Scan for the cell matching the given text and deliver its [X, Y] coordinate at center. 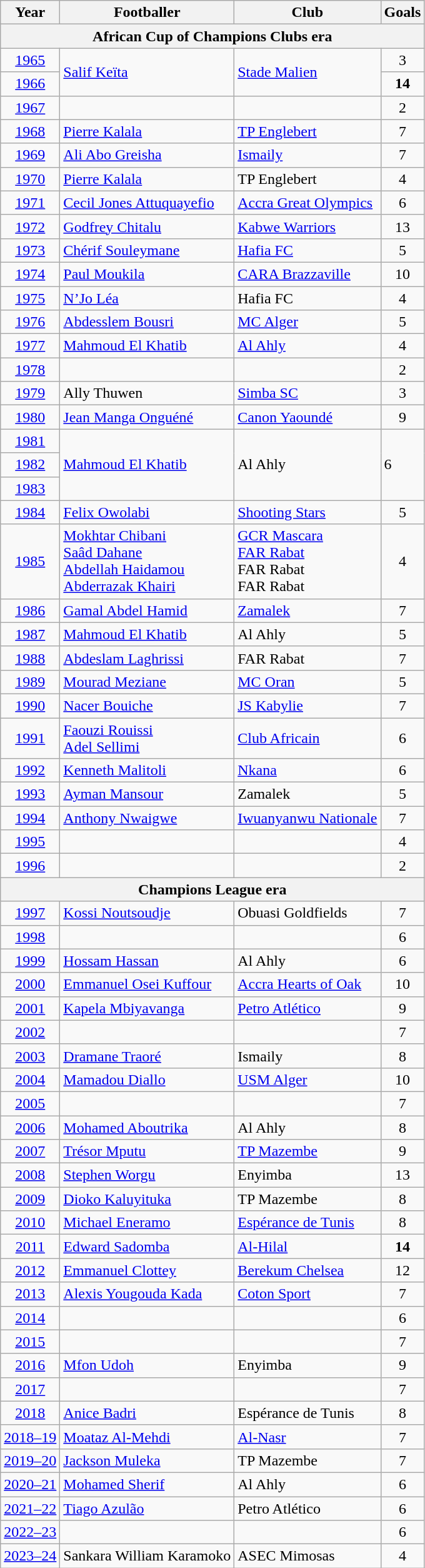
1981 [30, 441]
1999 [30, 961]
2012 [30, 1270]
2002 [30, 1032]
Anthony Nwaigwe [147, 818]
1994 [30, 818]
Gamal Abdel Hamid [147, 610]
Hossam Hassan [147, 961]
1986 [30, 610]
Club Africain [307, 738]
1973 [30, 250]
1978 [30, 370]
Club [307, 13]
1993 [30, 794]
Mohamed Aboutrika [147, 1128]
USM Alger [307, 1080]
Nkana [307, 771]
N’Jo Léa [147, 298]
Al-Hilal [307, 1247]
1998 [30, 937]
1991 [30, 738]
Al-Nasr [307, 1437]
Kenneth Malitoli [147, 771]
Accra Great Olympics [307, 203]
2007 [30, 1151]
2018 [30, 1413]
Nacer Bouiche [147, 706]
Stephen Worgu [147, 1175]
Ally Thuwen [147, 393]
Moataz Al-Mehdi [147, 1437]
Mamadou Diallo [147, 1080]
1979 [30, 393]
Chérif Souleymane [147, 250]
1983 [30, 488]
1988 [30, 658]
1980 [30, 417]
2014 [30, 1318]
2006 [30, 1128]
2003 [30, 1056]
Coton Sport [307, 1294]
2016 [30, 1365]
Obuasi Goldfields [307, 913]
Goals [402, 13]
Anice Badri [147, 1413]
Footballer [147, 13]
Mfon Udoh [147, 1365]
Ali Abo Greisha [147, 155]
Kabwe Warriors [307, 226]
1970 [30, 179]
2020–21 [30, 1484]
FAR Rabat [307, 658]
Canon Yaoundé [307, 417]
2009 [30, 1199]
JS Kabylie [307, 706]
1985 [30, 562]
Sankara William Karamoko [147, 1556]
1968 [30, 131]
2013 [30, 1294]
Godfrey Chitalu [147, 226]
1990 [30, 706]
Mourad Meziane [147, 682]
1965 [30, 60]
1982 [30, 465]
1984 [30, 512]
12 [402, 1270]
Kapela Mbiyavanga [147, 1008]
2018–19 [30, 1437]
Emmanuel Osei Kuffour [147, 984]
Iwuanyanwu Nationale [307, 818]
MC Oran [307, 682]
1977 [30, 346]
1995 [30, 842]
Felix Owolabi [147, 512]
2010 [30, 1223]
Paul Moukila [147, 274]
Michael Eneramo [147, 1223]
2005 [30, 1103]
Faouzi Rouissi Adel Sellimi [147, 738]
Ayman Mansour [147, 794]
2019–20 [30, 1460]
Champions League era [212, 889]
Salif Keïta [147, 72]
Dramane Traoré [147, 1056]
Shooting Stars [307, 512]
1971 [30, 203]
2017 [30, 1389]
1969 [30, 155]
Emmanuel Clottey [147, 1270]
Abdesslem Bousri [147, 322]
1992 [30, 771]
Year [30, 13]
1997 [30, 913]
Tiago Azulão [147, 1508]
2004 [30, 1080]
ASEC Mimosas [307, 1556]
2011 [30, 1247]
2021–22 [30, 1508]
1976 [30, 322]
2008 [30, 1175]
Jean Manga Onguéné [147, 417]
1987 [30, 634]
Kossi Noutsoudje [147, 913]
1975 [30, 298]
1974 [30, 274]
Trésor Mputu [147, 1151]
GCR Mascara FAR Rabat FAR Rabat FAR Rabat [307, 562]
Alexis Yougouda Kada [147, 1294]
Dioko Kaluyituka [147, 1199]
1996 [30, 866]
Stade Malien [307, 72]
2015 [30, 1342]
Edward Sadomba [147, 1247]
1966 [30, 84]
Simba SC [307, 393]
Cecil Jones Attuquayefio [147, 203]
Berekum Chelsea [307, 1270]
1967 [30, 108]
Mokhtar Chibani Saâd Dahane Abdellah Haidamou Abderrazak Khairi [147, 562]
1989 [30, 682]
Jackson Muleka [147, 1460]
2023–24 [30, 1556]
Accra Hearts of Oak [307, 984]
CARA Brazzaville [307, 274]
2000 [30, 984]
1972 [30, 226]
2022–23 [30, 1532]
Mohamed Sherif [147, 1484]
MC Alger [307, 322]
African Cup of Champions Clubs era [212, 36]
2001 [30, 1008]
Abdeslam Laghrissi [147, 658]
